Return (X, Y) of the center of cell containing provided text 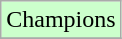
Champions (61, 20)
